Identify which cell holds the provided text, then report its (X, Y) central coordinate. 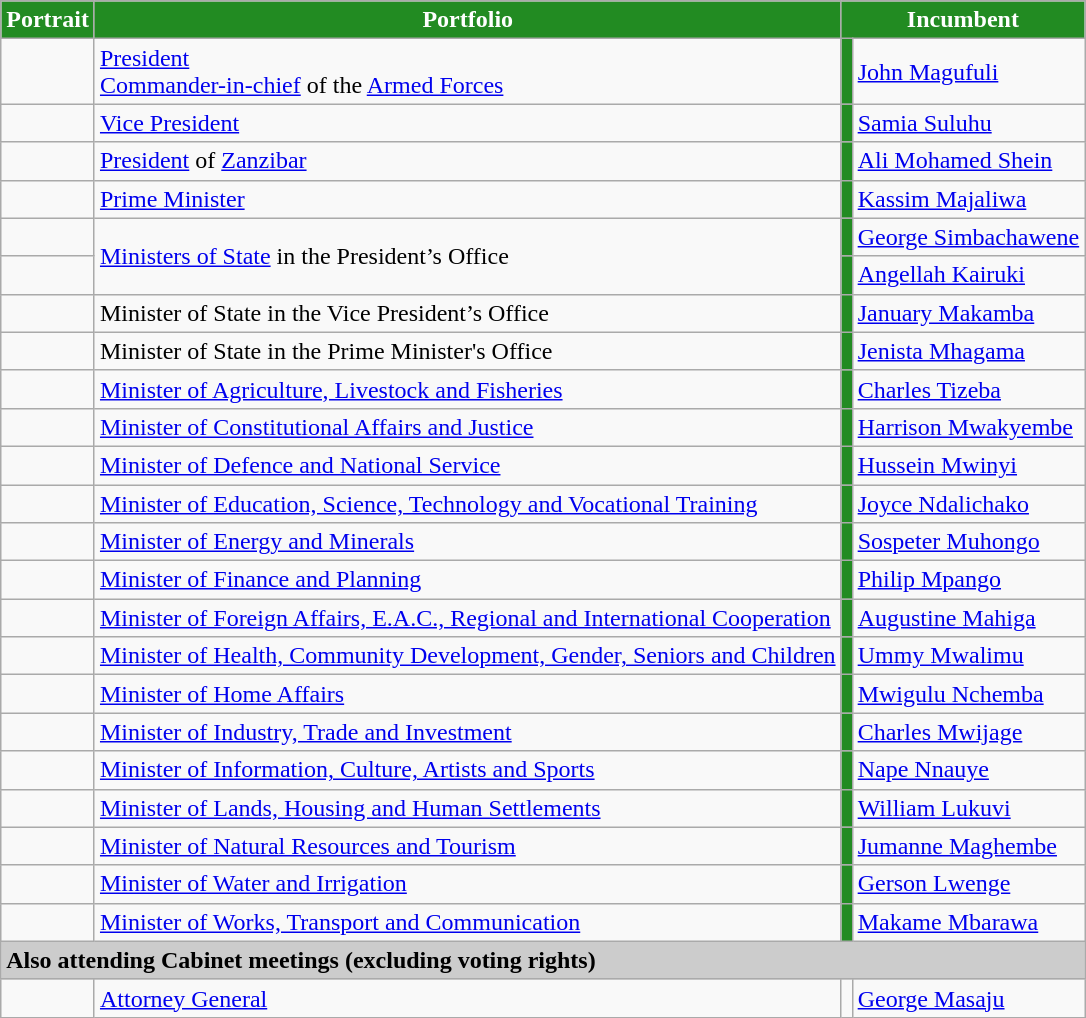
Joyce Ndalichako (968, 503)
Portfolio (468, 20)
President of Zanzibar (468, 161)
Augustine Mahiga (968, 618)
Gerson Lwenge (968, 884)
Incumbent (963, 20)
Also attending Cabinet meetings (excluding voting rights) (543, 960)
January Makamba (968, 313)
PresidentCommander-in-chief of the Armed Forces (468, 72)
Minister of Natural Resources and Tourism (468, 846)
Jumanne Maghembe (968, 846)
Hussein Mwinyi (968, 465)
Minister of Health, Community Development, Gender, Seniors and Children (468, 656)
Charles Tizeba (968, 389)
Minister of Constitutional Affairs and Justice (468, 427)
Minister of Energy and Minerals (468, 542)
Minister of Foreign Affairs, E.A.C., Regional and International Cooperation (468, 618)
Minister of Finance and Planning (468, 580)
Kassim Majaliwa (968, 199)
Minister of Works, Transport and Communication (468, 922)
Samia Suluhu (968, 123)
Vice President (468, 123)
George Simbachawene (968, 237)
Ministers of State in the President’s Office (468, 256)
Makame Mbarawa (968, 922)
Philip Mpango (968, 580)
Ali Mohamed Shein (968, 161)
Minister of Lands, Housing and Human Settlements (468, 808)
Nape Nnauye (968, 770)
William Lukuvi (968, 808)
Minister of Water and Irrigation (468, 884)
Prime Minister (468, 199)
Jenista Mhagama (968, 351)
Minister of Industry, Trade and Investment (468, 732)
Minister of Home Affairs (468, 694)
Minister of Agriculture, Livestock and Fisheries (468, 389)
Mwigulu Nchemba (968, 694)
Minister of Defence and National Service (468, 465)
Sospeter Muhongo (968, 542)
Charles Mwijage (968, 732)
Minister of Information, Culture, Artists and Sports (468, 770)
John Magufuli (968, 72)
Minister of Education, Science, Technology and Vocational Training (468, 503)
Portrait (48, 20)
Attorney General (468, 998)
Minister of State in the Vice President’s Office (468, 313)
Minister of State in the Prime Minister's Office (468, 351)
George Masaju (968, 998)
Angellah Kairuki (968, 275)
Ummy Mwalimu (968, 656)
Harrison Mwakyembe (968, 427)
